Capture the cell that displays the provided text and extract its [x, y] central coordinate. 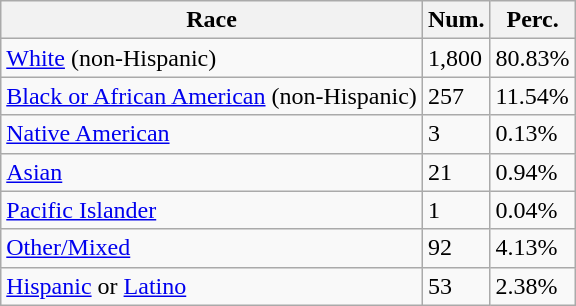
Native American [212, 134]
White (non-Hispanic) [212, 58]
11.54% [532, 96]
1 [456, 210]
0.13% [532, 134]
0.04% [532, 210]
53 [456, 286]
Other/Mixed [212, 248]
Perc. [532, 20]
Asian [212, 172]
3 [456, 134]
0.94% [532, 172]
257 [456, 96]
92 [456, 248]
Pacific Islander [212, 210]
2.38% [532, 286]
Black or African American (non-Hispanic) [212, 96]
1,800 [456, 58]
Race [212, 20]
Num. [456, 20]
4.13% [532, 248]
80.83% [532, 58]
Hispanic or Latino [212, 286]
21 [456, 172]
